Return the [x, y] coordinate for the center point of the cell that contains the specified text.  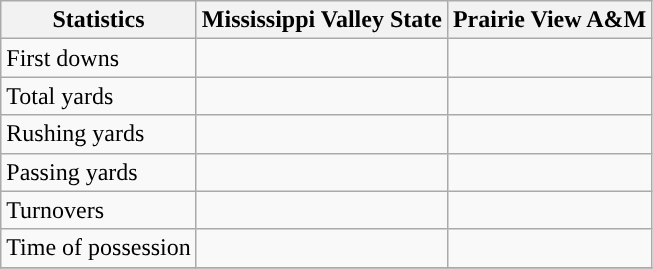
Rushing yards [99, 134]
Total yards [99, 96]
Turnovers [99, 210]
Passing yards [99, 172]
Prairie View A&M [549, 20]
Statistics [99, 20]
Mississippi Valley State [322, 20]
Time of possession [99, 248]
First downs [99, 58]
